Search for the cell housing the specified text and yield its [x, y] center coordinate. 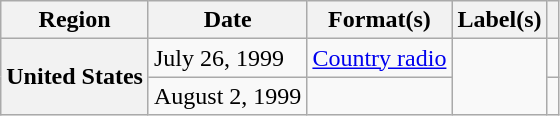
Region [75, 20]
Format(s) [380, 20]
United States [75, 77]
July 26, 1999 [227, 58]
Date [227, 20]
August 2, 1999 [227, 96]
Country radio [380, 58]
Label(s) [500, 20]
